Return the (x, y) coordinate for the center point of the cell that contains the specified text.  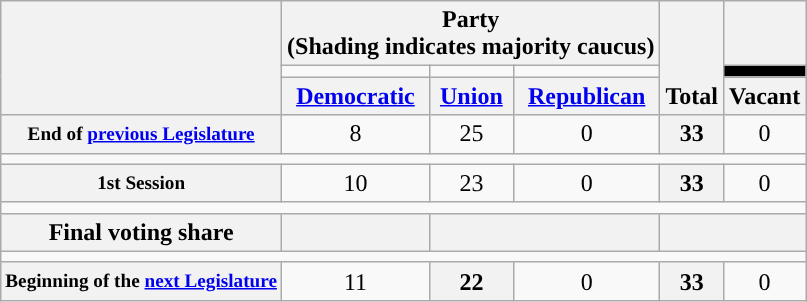
23 (471, 183)
Democratic (356, 96)
Vacant (764, 96)
22 (471, 281)
Final voting share (142, 232)
25 (471, 134)
Republican (586, 96)
Beginning of the next Legislature (142, 281)
Union (471, 96)
10 (356, 183)
Total (692, 58)
8 (356, 134)
1st Session (142, 183)
End of previous Legislature (142, 134)
11 (356, 281)
Party (Shading indicates majority caucus) (471, 34)
